Determine the [x, y] coordinate at the center of the cell enclosing the given text.  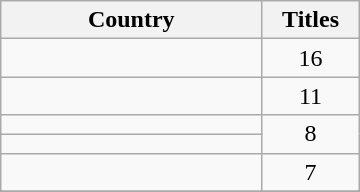
11 [310, 96]
Titles [310, 20]
7 [310, 172]
16 [310, 58]
8 [310, 134]
Country [132, 20]
